Return the [X, Y] coordinate for the center point of the cell that contains the specified text.  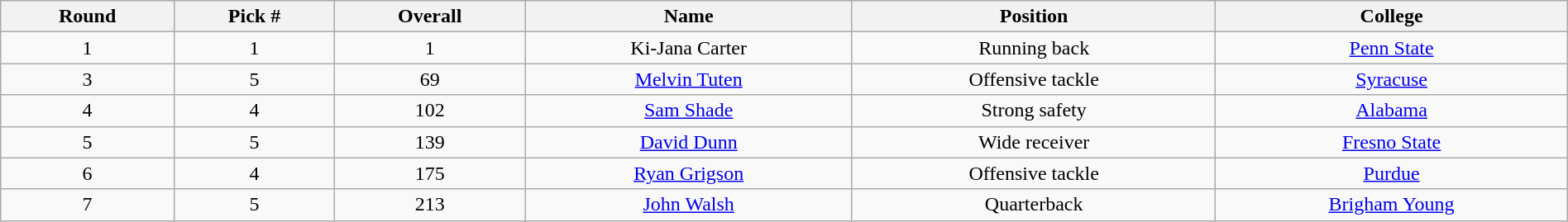
Round [88, 17]
Running back [1034, 48]
Fresno State [1391, 142]
102 [429, 111]
Brigham Young [1391, 205]
69 [429, 79]
John Walsh [688, 205]
175 [429, 173]
Sam Shade [688, 111]
Wide receiver [1034, 142]
Ryan Grigson [688, 173]
Overall [429, 17]
213 [429, 205]
Ki-Jana Carter [688, 48]
Quarterback [1034, 205]
Name [688, 17]
Position [1034, 17]
Pick # [254, 17]
Alabama [1391, 111]
3 [88, 79]
Melvin Tuten [688, 79]
Strong safety [1034, 111]
College [1391, 17]
Syracuse [1391, 79]
Penn State [1391, 48]
139 [429, 142]
Purdue [1391, 173]
David Dunn [688, 142]
6 [88, 173]
7 [88, 205]
